Capture the cell that displays the provided text and extract its [X, Y] central coordinate. 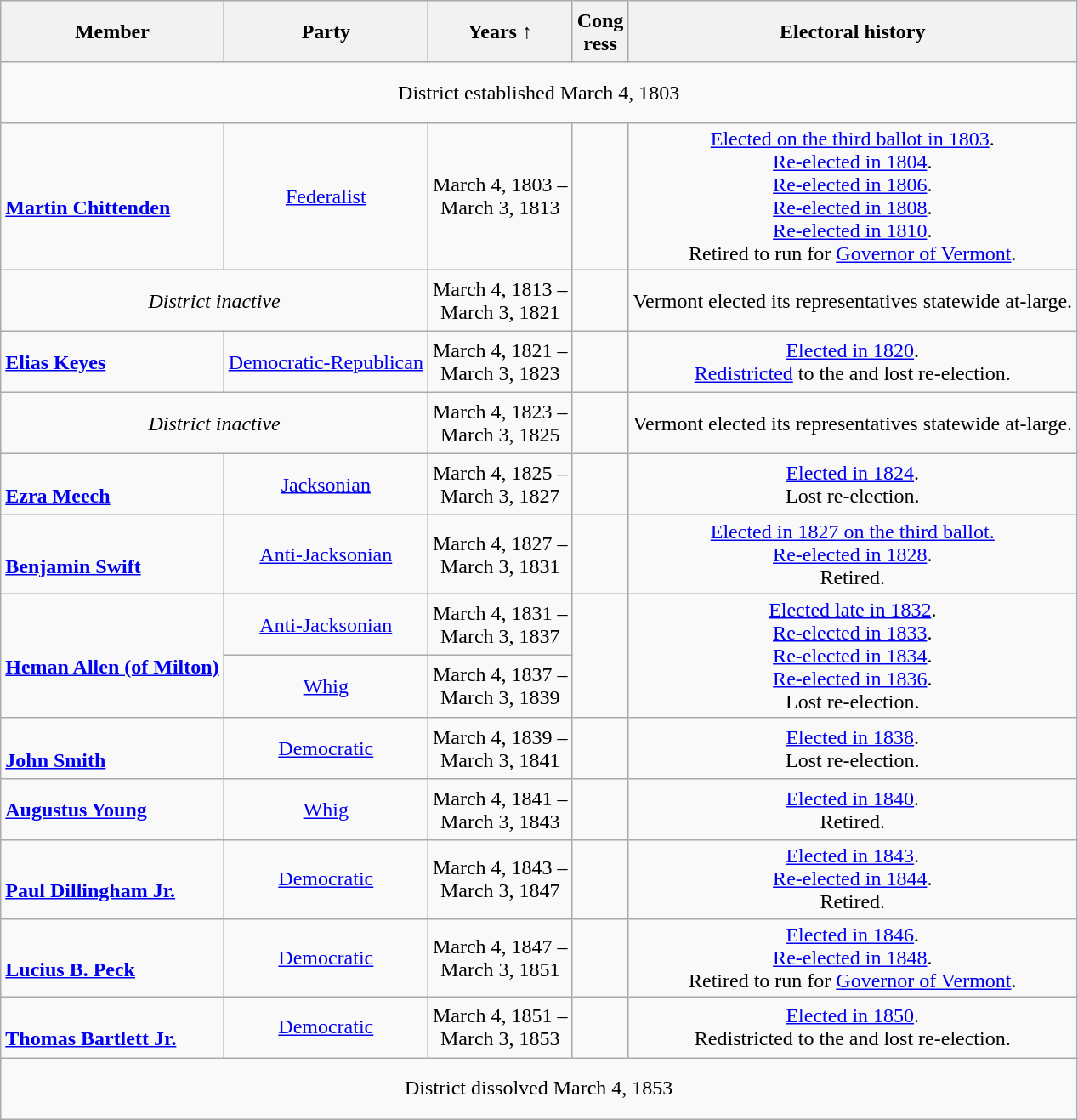
Elected in 1850.Redistricted to the and lost re-election. [853, 1027]
March 4, 1837 –March 3, 1839 [500, 687]
Elected in 1840.Retired. [853, 810]
District established March 4, 1803 [539, 93]
March 4, 1843 –March 3, 1847 [500, 879]
Elected in 1820.Redistricted to the and lost re-election. [853, 362]
March 4, 1827 –March 3, 1831 [500, 554]
Elected in 1846.Re-elected in 1848.Retired to run for Governor of Vermont. [853, 958]
Heman Allen (of Milton) [112, 656]
Augustus Young [112, 810]
Elected late in 1832.Re-elected in 1833.Re-elected in 1834.Re-elected in 1836.Lost re-election. [853, 656]
Democratic-Republican [326, 362]
Congress [600, 31]
Federalist [326, 197]
Thomas Bartlett Jr. [112, 1027]
Elected in 1843.Re-elected in 1844.Retired. [853, 879]
Electoral history [853, 31]
March 4, 1803 –March 3, 1813 [500, 197]
March 4, 1825 –March 3, 1827 [500, 485]
District dissolved March 4, 1853 [539, 1089]
March 4, 1851 –March 3, 1853 [500, 1027]
Elias Keyes [112, 362]
March 4, 1821 –March 3, 1823 [500, 362]
March 4, 1839 –March 3, 1841 [500, 748]
Lucius B. Peck [112, 958]
Paul Dillingham Jr. [112, 879]
Benjamin Swift [112, 554]
Years ↑ [500, 31]
Jacksonian [326, 485]
Ezra Meech [112, 485]
Member [112, 31]
March 4, 1841 –March 3, 1843 [500, 810]
Elected in 1838.Lost re-election. [853, 748]
March 4, 1831 –March 3, 1837 [500, 624]
Martin Chittenden [112, 197]
March 4, 1823 –March 3, 1825 [500, 424]
Elected in 1824.Lost re-election. [853, 485]
Elected in 1827 on the third ballot.Re-elected in 1828.Retired. [853, 554]
March 4, 1847 –March 3, 1851 [500, 958]
March 4, 1813 –March 3, 1821 [500, 301]
John Smith [112, 748]
Party [326, 31]
